For the text-containing cell, return its midpoint in (X, Y) coordinate format. 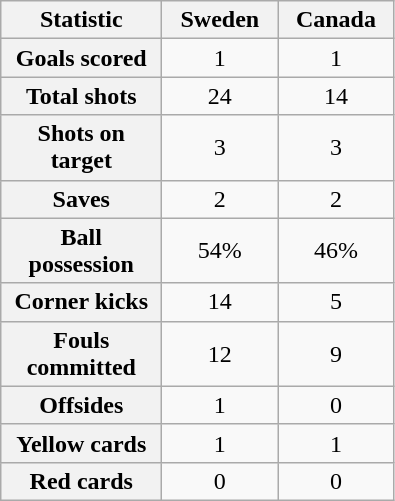
Sweden (220, 20)
46% (336, 250)
54% (220, 250)
Yellow cards (82, 443)
Offsides (82, 405)
24 (220, 96)
Statistic (82, 20)
Goals scored (82, 58)
Corner kicks (82, 302)
Saves (82, 199)
Ball possession (82, 250)
9 (336, 354)
Red cards (82, 481)
Canada (336, 20)
Fouls committed (82, 354)
5 (336, 302)
Total shots (82, 96)
12 (220, 354)
Shots on target (82, 148)
